For the text-containing cell, return its midpoint in (x, y) coordinate format. 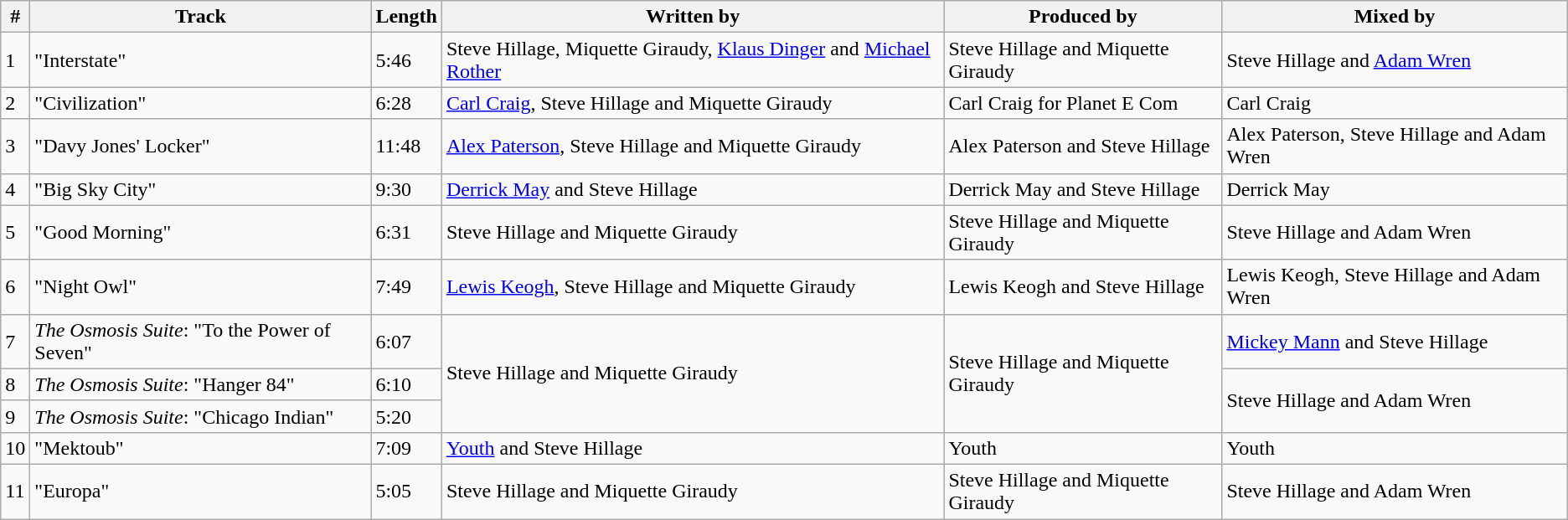
Lewis Keogh and Steve Hillage (1083, 286)
# (15, 17)
Written by (693, 17)
Alex Paterson and Steve Hillage (1083, 146)
Alex Paterson, Steve Hillage and Miquette Giraudy (693, 146)
The Osmosis Suite: "Chicago Indian" (201, 416)
Youth and Steve Hillage (693, 448)
"Interstate" (201, 60)
2 (15, 103)
5:05 (406, 491)
6 (15, 286)
6:10 (406, 384)
"Night Owl" (201, 286)
7 (15, 342)
5:20 (406, 416)
"Mektoub" (201, 448)
9:30 (406, 189)
6:28 (406, 103)
7:09 (406, 448)
8 (15, 384)
Mixed by (1395, 17)
Carl Craig (1395, 103)
Length (406, 17)
Carl Craig, Steve Hillage and Miquette Giraudy (693, 103)
9 (15, 416)
The Osmosis Suite: "To the Power of Seven" (201, 342)
7:49 (406, 286)
11:48 (406, 146)
Lewis Keogh, Steve Hillage and Adam Wren (1395, 286)
"Good Morning" (201, 233)
Track (201, 17)
4 (15, 189)
"Big Sky City" (201, 189)
5 (15, 233)
Carl Craig for Planet E Com (1083, 103)
Derrick May (1395, 189)
5:46 (406, 60)
Steve Hillage, Miquette Giraudy, Klaus Dinger and Michael Rother (693, 60)
Alex Paterson, Steve Hillage and Adam Wren (1395, 146)
"Europa" (201, 491)
Mickey Mann and Steve Hillage (1395, 342)
1 (15, 60)
"Civilization" (201, 103)
6:07 (406, 342)
10 (15, 448)
The Osmosis Suite: "Hanger 84" (201, 384)
6:31 (406, 233)
Lewis Keogh, Steve Hillage and Miquette Giraudy (693, 286)
11 (15, 491)
"Davy Jones' Locker" (201, 146)
Produced by (1083, 17)
3 (15, 146)
